Identify which cell holds the provided text, then report its (X, Y) central coordinate. 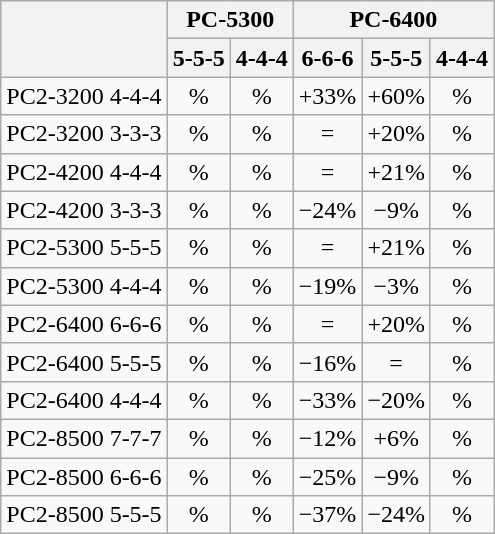
−25% (328, 477)
+6% (396, 438)
PC2-6400 5-5-5 (84, 362)
PC2-5300 5-5-5 (84, 248)
−19% (328, 286)
PC2-3200 4-4-4 (84, 96)
PC2-8500 5-5-5 (84, 515)
−12% (328, 438)
PC2-6400 4-4-4 (84, 400)
−20% (396, 400)
+60% (396, 96)
PC2-5300 4-4-4 (84, 286)
6-6-6 (328, 58)
−37% (328, 515)
PC2-8500 6-6-6 (84, 477)
−3% (396, 286)
PC-5300 (230, 20)
PC2-8500 7-7-7 (84, 438)
PC2-4200 4-4-4 (84, 172)
PC2-4200 3-3-3 (84, 210)
PC-6400 (393, 20)
PC2-6400 6-6-6 (84, 324)
+33% (328, 96)
−33% (328, 400)
PC2-3200 3-3-3 (84, 134)
−16% (328, 362)
